Locate the cell with the specified text and output its (x, y) center coordinate. 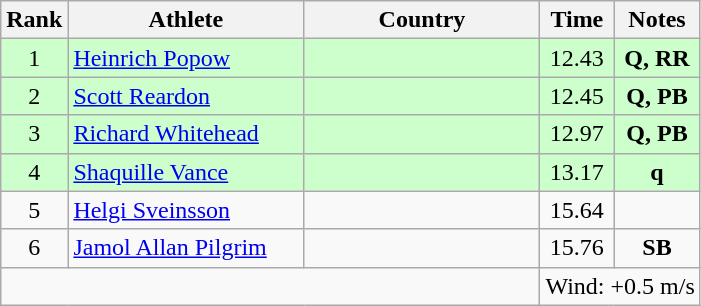
Time (577, 20)
5 (34, 210)
15.64 (577, 210)
4 (34, 172)
1 (34, 58)
12.45 (577, 96)
Notes (658, 20)
Country (422, 20)
Richard Whitehead (186, 134)
15.76 (577, 248)
Heinrich Popow (186, 58)
12.43 (577, 58)
Scott Reardon (186, 96)
SB (658, 248)
Helgi Sveinsson (186, 210)
6 (34, 248)
Athlete (186, 20)
Shaquille Vance (186, 172)
Q, RR (658, 58)
12.97 (577, 134)
Jamol Allan Pilgrim (186, 248)
3 (34, 134)
13.17 (577, 172)
Wind: +0.5 m/s (620, 286)
2 (34, 96)
q (658, 172)
Rank (34, 20)
